Determine the [x, y] coordinate at the center of the cell enclosing the given text.  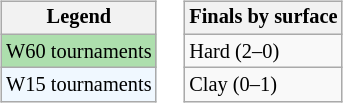
Hard (2–0) [263, 51]
Clay (0–1) [263, 85]
W60 tournaments [78, 51]
Finals by surface [263, 18]
W15 tournaments [78, 85]
Legend [78, 18]
